Output the (X, Y) coordinate of the center of the cell containing the given text.  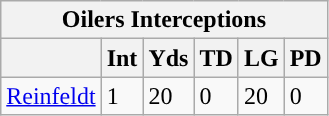
PD (306, 58)
Oilers Interceptions (164, 20)
Yds (168, 58)
TD (216, 58)
LG (261, 58)
Reinfeldt (51, 96)
1 (122, 96)
Int (122, 58)
